Search for the cell housing the specified text and yield its (x, y) center coordinate. 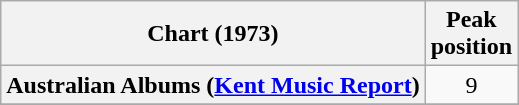
Peakposition (471, 34)
Australian Albums (Kent Music Report) (213, 85)
9 (471, 85)
Chart (1973) (213, 34)
